Extract the [X, Y] coordinate from the center of the cell holding the provided text.  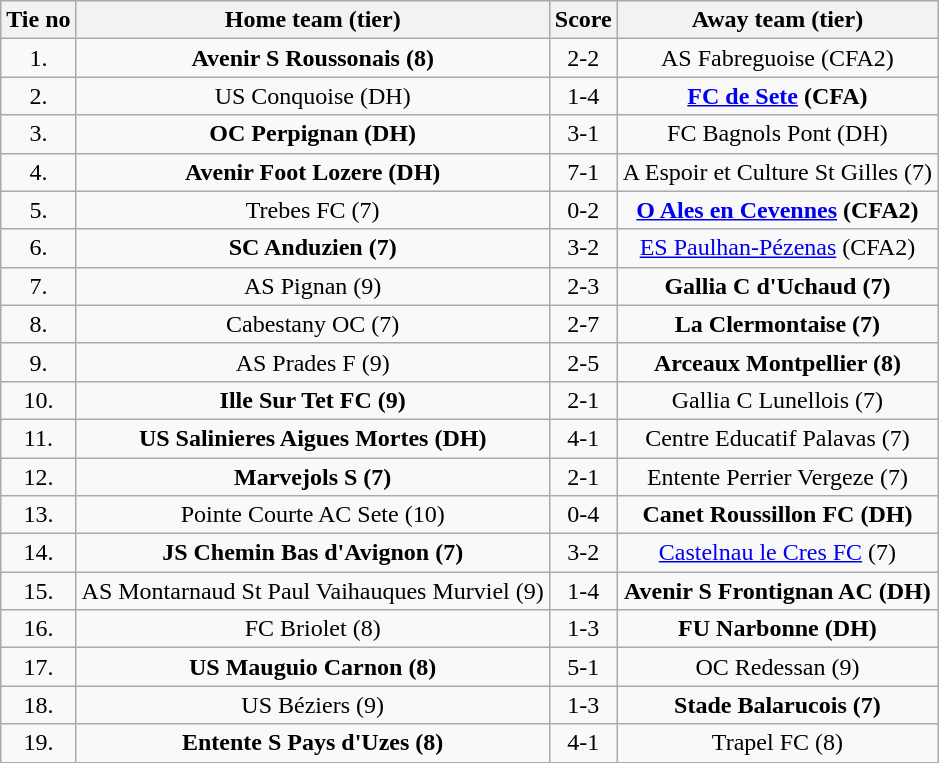
2-2 [583, 58]
FC de Sete (CFA) [777, 96]
18. [38, 705]
Cabestany OC (7) [312, 324]
Marvejols S (7) [312, 477]
ES Paulhan-Pézenas (CFA2) [777, 248]
O Ales en Cevennes (CFA2) [777, 210]
Avenir Foot Lozere (DH) [312, 172]
4. [38, 172]
Avenir S Frontignan AC (DH) [777, 591]
7. [38, 286]
US Béziers (9) [312, 705]
Stade Balarucois (7) [777, 705]
A Espoir et Culture St Gilles (7) [777, 172]
Entente S Pays d'Uzes (8) [312, 743]
Arceaux Montpellier (8) [777, 362]
AS Montarnaud St Paul Vaihauques Murviel (9) [312, 591]
2-3 [583, 286]
5-1 [583, 667]
5. [38, 210]
Ille Sur Tet FC (9) [312, 400]
US Mauguio Carnon (8) [312, 667]
9. [38, 362]
0-2 [583, 210]
Avenir S Roussonais (8) [312, 58]
7-1 [583, 172]
OC Redessan (9) [777, 667]
FU Narbonne (DH) [777, 629]
Gallia C d'Uchaud (7) [777, 286]
US Conquoise (DH) [312, 96]
10. [38, 400]
15. [38, 591]
12. [38, 477]
11. [38, 438]
Castelnau le Cres FC (7) [777, 553]
FC Briolet (8) [312, 629]
3. [38, 134]
19. [38, 743]
3-1 [583, 134]
Pointe Courte AC Sete (10) [312, 515]
2-7 [583, 324]
AS Prades F (9) [312, 362]
Trapel FC (8) [777, 743]
Entente Perrier Vergeze (7) [777, 477]
Score [583, 20]
Tie no [38, 20]
FC Bagnols Pont (DH) [777, 134]
1. [38, 58]
13. [38, 515]
AS Pignan (9) [312, 286]
Gallia C Lunellois (7) [777, 400]
SC Anduzien (7) [312, 248]
6. [38, 248]
16. [38, 629]
17. [38, 667]
2. [38, 96]
La Clermontaise (7) [777, 324]
Home team (tier) [312, 20]
Canet Roussillon FC (DH) [777, 515]
0-4 [583, 515]
Centre Educatif Palavas (7) [777, 438]
US Salinieres Aigues Mortes (DH) [312, 438]
AS Fabreguoise (CFA2) [777, 58]
2-5 [583, 362]
Trebes FC (7) [312, 210]
8. [38, 324]
JS Chemin Bas d'Avignon (7) [312, 553]
14. [38, 553]
Away team (tier) [777, 20]
OC Perpignan (DH) [312, 134]
